Capture the cell that displays the provided text and extract its [X, Y] central coordinate. 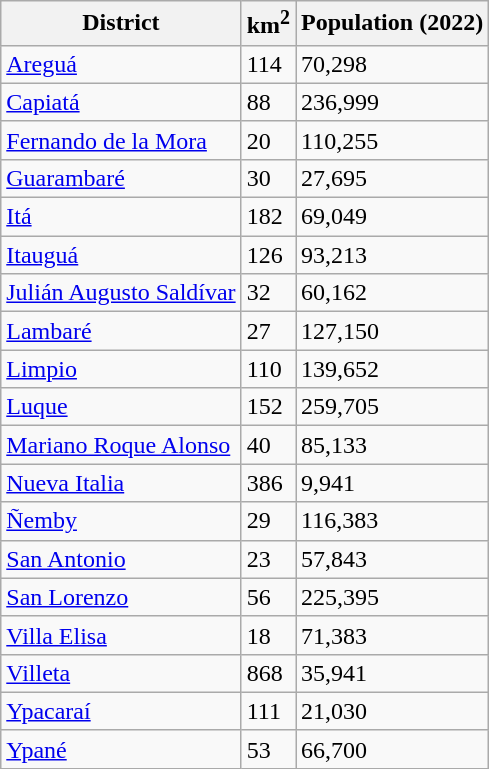
30 [268, 178]
32 [268, 293]
Luque [121, 407]
San Lorenzo [121, 597]
69,049 [392, 217]
Lambaré [121, 331]
Mariano Roque Alonso [121, 445]
259,705 [392, 407]
111 [268, 711]
Limpio [121, 369]
Itá [121, 217]
126 [268, 255]
386 [268, 483]
53 [268, 749]
Fernando de la Mora [121, 140]
114 [268, 64]
Villeta [121, 673]
60,162 [392, 293]
35,941 [392, 673]
868 [268, 673]
Villa Elisa [121, 635]
Ypacaraí [121, 711]
182 [268, 217]
116,383 [392, 521]
km2 [268, 24]
Julián Augusto Saldívar [121, 293]
71,383 [392, 635]
21,030 [392, 711]
152 [268, 407]
18 [268, 635]
85,133 [392, 445]
70,298 [392, 64]
40 [268, 445]
20 [268, 140]
225,395 [392, 597]
San Antonio [121, 559]
Ñemby [121, 521]
Capiatá [121, 102]
66,700 [392, 749]
56 [268, 597]
27 [268, 331]
236,999 [392, 102]
Ypané [121, 749]
139,652 [392, 369]
29 [268, 521]
57,843 [392, 559]
27,695 [392, 178]
Nueva Italia [121, 483]
Guarambaré [121, 178]
110,255 [392, 140]
23 [268, 559]
110 [268, 369]
Areguá [121, 64]
Itauguá [121, 255]
127,150 [392, 331]
93,213 [392, 255]
88 [268, 102]
District [121, 24]
9,941 [392, 483]
Population (2022) [392, 24]
